Search for the cell housing the specified text and yield its [X, Y] center coordinate. 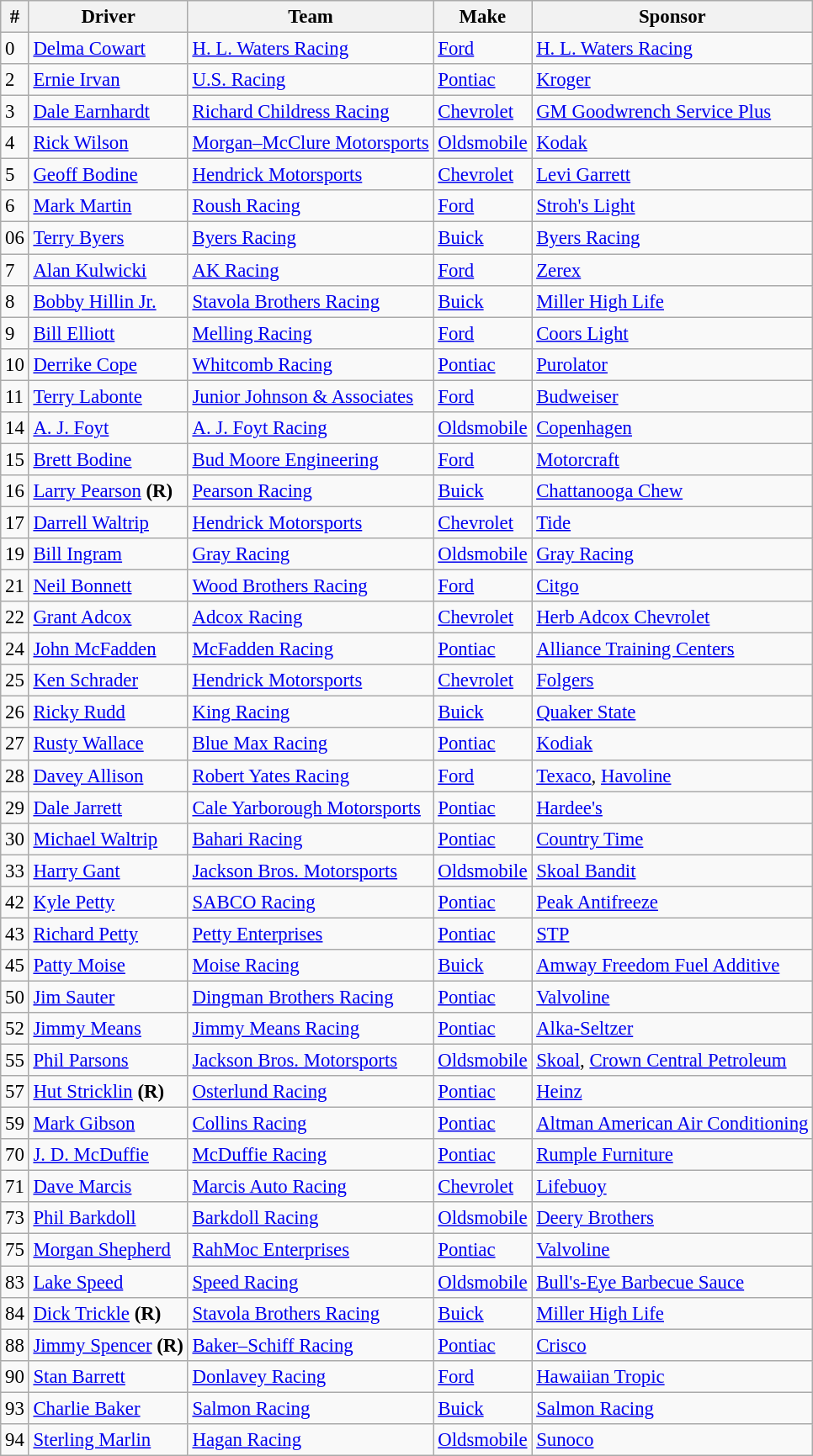
Folgers [672, 680]
Delma Cowart [108, 49]
Motorcraft [672, 459]
06 [15, 238]
John McFadden [108, 649]
Zerex [672, 270]
Sponsor [672, 17]
Melling Racing [311, 333]
Morgan–McClure Motorsports [311, 143]
45 [15, 966]
Dick Trickle (R) [108, 1313]
Speed Racing [311, 1282]
Heinz [672, 1092]
Ernie Irvan [108, 80]
Levi Garrett [672, 175]
Bill Ingram [108, 554]
75 [15, 1250]
Tide [672, 522]
52 [15, 1029]
Stan Barrett [108, 1376]
Copenhagen [672, 428]
25 [15, 680]
Mark Martin [108, 206]
Bobby Hillin Jr. [108, 301]
RahMoc Enterprises [311, 1250]
24 [15, 649]
Driver [108, 17]
# [15, 17]
8 [15, 301]
Rick Wilson [108, 143]
Jimmy Means [108, 1029]
GM Goodwrench Service Plus [672, 112]
J. D. McDuffie [108, 1155]
Ricky Rudd [108, 712]
Cale Yarborough Motorsports [311, 807]
Skoal Bandit [672, 871]
Budweiser [672, 396]
4 [15, 143]
Kroger [672, 80]
Rumple Furniture [672, 1155]
Harry Gant [108, 871]
Pearson Racing [311, 491]
Kodak [672, 143]
Bud Moore Engineering [311, 459]
Geoff Bodine [108, 175]
Roush Racing [311, 206]
Chattanooga Chew [672, 491]
Skoal, Crown Central Petroleum [672, 1061]
Coors Light [672, 333]
Dave Marcis [108, 1187]
Marcis Auto Racing [311, 1187]
70 [15, 1155]
22 [15, 617]
43 [15, 934]
Derrike Cope [108, 364]
16 [15, 491]
33 [15, 871]
U.S. Racing [311, 80]
Hagan Racing [311, 1440]
Blue Max Racing [311, 744]
Dingman Brothers Racing [311, 997]
A. J. Foyt [108, 428]
Hardee's [672, 807]
Deery Brothers [672, 1219]
42 [15, 903]
Alka-Seltzer [672, 1029]
Jimmy Spencer (R) [108, 1345]
55 [15, 1061]
88 [15, 1345]
Barkdoll Racing [311, 1219]
27 [15, 744]
Jimmy Means Racing [311, 1029]
Kodiak [672, 744]
Moise Racing [311, 966]
Amway Freedom Fuel Additive [672, 966]
Sunoco [672, 1440]
6 [15, 206]
Lifebuoy [672, 1187]
28 [15, 776]
Whitcomb Racing [311, 364]
Neil Bonnett [108, 586]
71 [15, 1187]
A. J. Foyt Racing [311, 428]
Purolator [672, 364]
Alliance Training Centers [672, 649]
Bill Elliott [108, 333]
Phil Parsons [108, 1061]
Hawaiian Tropic [672, 1376]
19 [15, 554]
11 [15, 396]
McDuffie Racing [311, 1155]
84 [15, 1313]
29 [15, 807]
STP [672, 934]
3 [15, 112]
Collins Racing [311, 1124]
Adcox Racing [311, 617]
73 [15, 1219]
15 [15, 459]
Baker–Schiff Racing [311, 1345]
2 [15, 80]
Patty Moise [108, 966]
Osterlund Racing [311, 1092]
Ken Schrader [108, 680]
21 [15, 586]
Dale Earnhardt [108, 112]
14 [15, 428]
McFadden Racing [311, 649]
SABCO Racing [311, 903]
10 [15, 364]
Richard Childress Racing [311, 112]
50 [15, 997]
Lake Speed [108, 1282]
Sterling Marlin [108, 1440]
Dale Jarrett [108, 807]
Morgan Shepherd [108, 1250]
7 [15, 270]
Alan Kulwicki [108, 270]
26 [15, 712]
Michael Waltrip [108, 839]
Brett Bodine [108, 459]
9 [15, 333]
Petty Enterprises [311, 934]
5 [15, 175]
Team [311, 17]
90 [15, 1376]
Bull's-Eye Barbecue Sauce [672, 1282]
Jim Sauter [108, 997]
Herb Adcox Chevrolet [672, 617]
Altman American Air Conditioning [672, 1124]
Davey Allison [108, 776]
Rusty Wallace [108, 744]
Donlavey Racing [311, 1376]
Larry Pearson (R) [108, 491]
57 [15, 1092]
Junior Johnson & Associates [311, 396]
Texaco, Havoline [672, 776]
Bahari Racing [311, 839]
King Racing [311, 712]
0 [15, 49]
17 [15, 522]
Richard Petty [108, 934]
Citgo [672, 586]
Terry Labonte [108, 396]
Country Time [672, 839]
Wood Brothers Racing [311, 586]
Grant Adcox [108, 617]
83 [15, 1282]
Robert Yates Racing [311, 776]
AK Racing [311, 270]
Mark Gibson [108, 1124]
Darrell Waltrip [108, 522]
Make [483, 17]
Charlie Baker [108, 1408]
Kyle Petty [108, 903]
Phil Barkdoll [108, 1219]
Peak Antifreeze [672, 903]
Quaker State [672, 712]
59 [15, 1124]
Crisco [672, 1345]
93 [15, 1408]
Hut Stricklin (R) [108, 1092]
Terry Byers [108, 238]
30 [15, 839]
94 [15, 1440]
Stroh's Light [672, 206]
